Find where the given text appears and provide that cell's center as [x, y] coordinate. 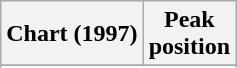
Chart (1997) [72, 34]
Peakposition [189, 34]
